Capture the cell that displays the provided text and extract its (x, y) central coordinate. 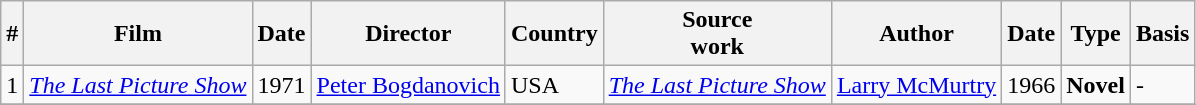
1966 (1032, 85)
1971 (282, 85)
Author (916, 34)
Novel (1096, 85)
# (12, 34)
Type (1096, 34)
Film (138, 34)
Country (554, 34)
- (1162, 85)
USA (554, 85)
Larry McMurtry (916, 85)
Basis (1162, 34)
Director (408, 34)
Sourcework (717, 34)
Peter Bogdanovich (408, 85)
1 (12, 85)
